Capture the cell that displays the provided text and extract its (X, Y) central coordinate. 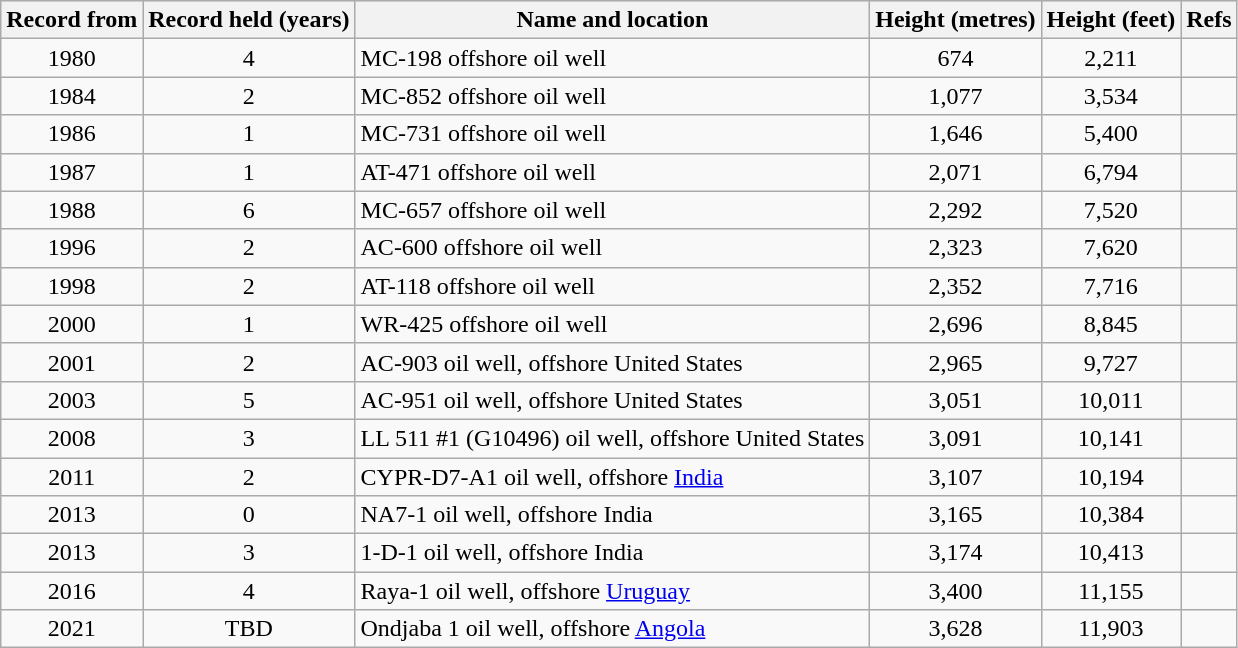
11,903 (1111, 629)
AT-471 offshore oil well (612, 172)
3,091 (956, 438)
1986 (72, 134)
1984 (72, 96)
1988 (72, 210)
Name and location (612, 20)
Height (feet) (1111, 20)
10,194 (1111, 477)
2,696 (956, 324)
MC-657 offshore oil well (612, 210)
10,141 (1111, 438)
2,323 (956, 248)
AC-903 oil well, offshore United States (612, 362)
2001 (72, 362)
2021 (72, 629)
1,646 (956, 134)
2008 (72, 438)
Raya-1 oil well, offshore Uruguay (612, 591)
3,534 (1111, 96)
2000 (72, 324)
TBD (249, 629)
1-D-1 oil well, offshore India (612, 553)
MC-198 offshore oil well (612, 58)
Record held (years) (249, 20)
2011 (72, 477)
1,077 (956, 96)
10,384 (1111, 515)
2003 (72, 400)
Height (metres) (956, 20)
7,716 (1111, 286)
8,845 (1111, 324)
2016 (72, 591)
Ondjaba 1 oil well, offshore Angola (612, 629)
NA7-1 oil well, offshore India (612, 515)
3,400 (956, 591)
2,292 (956, 210)
MC-852 offshore oil well (612, 96)
LL 511 #1 (G10496) oil well, offshore United States (612, 438)
1998 (72, 286)
1980 (72, 58)
11,155 (1111, 591)
5,400 (1111, 134)
7,520 (1111, 210)
2,071 (956, 172)
3,051 (956, 400)
AT-118 offshore oil well (612, 286)
7,620 (1111, 248)
674 (956, 58)
1996 (72, 248)
10,413 (1111, 553)
0 (249, 515)
3,628 (956, 629)
9,727 (1111, 362)
3,174 (956, 553)
Refs (1209, 20)
5 (249, 400)
Record from (72, 20)
10,011 (1111, 400)
MC-731 offshore oil well (612, 134)
2,352 (956, 286)
WR-425 offshore oil well (612, 324)
6,794 (1111, 172)
6 (249, 210)
1987 (72, 172)
CYPR-D7-A1 oil well, offshore India (612, 477)
3,165 (956, 515)
2,211 (1111, 58)
AC-600 offshore oil well (612, 248)
2,965 (956, 362)
3,107 (956, 477)
AC-951 oil well, offshore United States (612, 400)
